Output the [X, Y] coordinate of the center of the cell containing the given text.  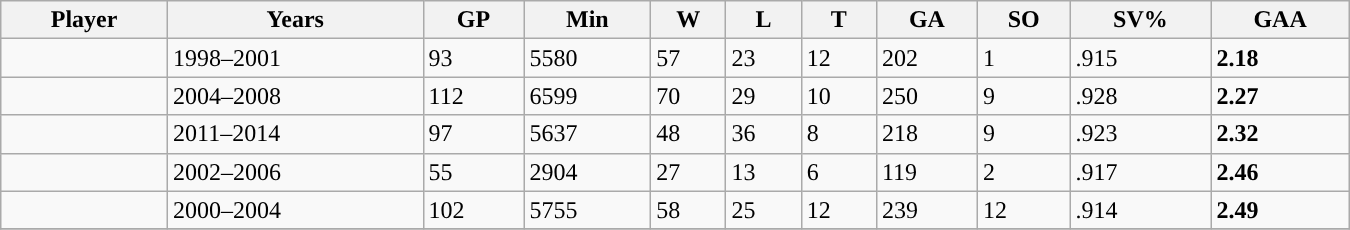
55 [474, 172]
8 [838, 134]
2 [1023, 172]
6 [838, 172]
6599 [588, 96]
Min [588, 20]
25 [764, 210]
T [838, 20]
29 [764, 96]
SO [1023, 20]
58 [688, 210]
10 [838, 96]
L [764, 20]
.915 [1140, 58]
2000–2004 [295, 210]
GA [926, 20]
13 [764, 172]
.928 [1140, 96]
2904 [588, 172]
1998–2001 [295, 58]
102 [474, 210]
1 [1023, 58]
.914 [1140, 210]
48 [688, 134]
2.49 [1280, 210]
36 [764, 134]
239 [926, 210]
250 [926, 96]
27 [688, 172]
218 [926, 134]
.917 [1140, 172]
SV% [1140, 20]
.923 [1140, 134]
2011–2014 [295, 134]
W [688, 20]
2002–2006 [295, 172]
5637 [588, 134]
5580 [588, 58]
GP [474, 20]
5755 [588, 210]
2.27 [1280, 96]
Player [84, 20]
112 [474, 96]
23 [764, 58]
2.32 [1280, 134]
GAA [1280, 20]
93 [474, 58]
Years [295, 20]
2004–2008 [295, 96]
97 [474, 134]
202 [926, 58]
119 [926, 172]
70 [688, 96]
2.46 [1280, 172]
57 [688, 58]
2.18 [1280, 58]
